Search for the cell housing the specified text and yield its [x, y] center coordinate. 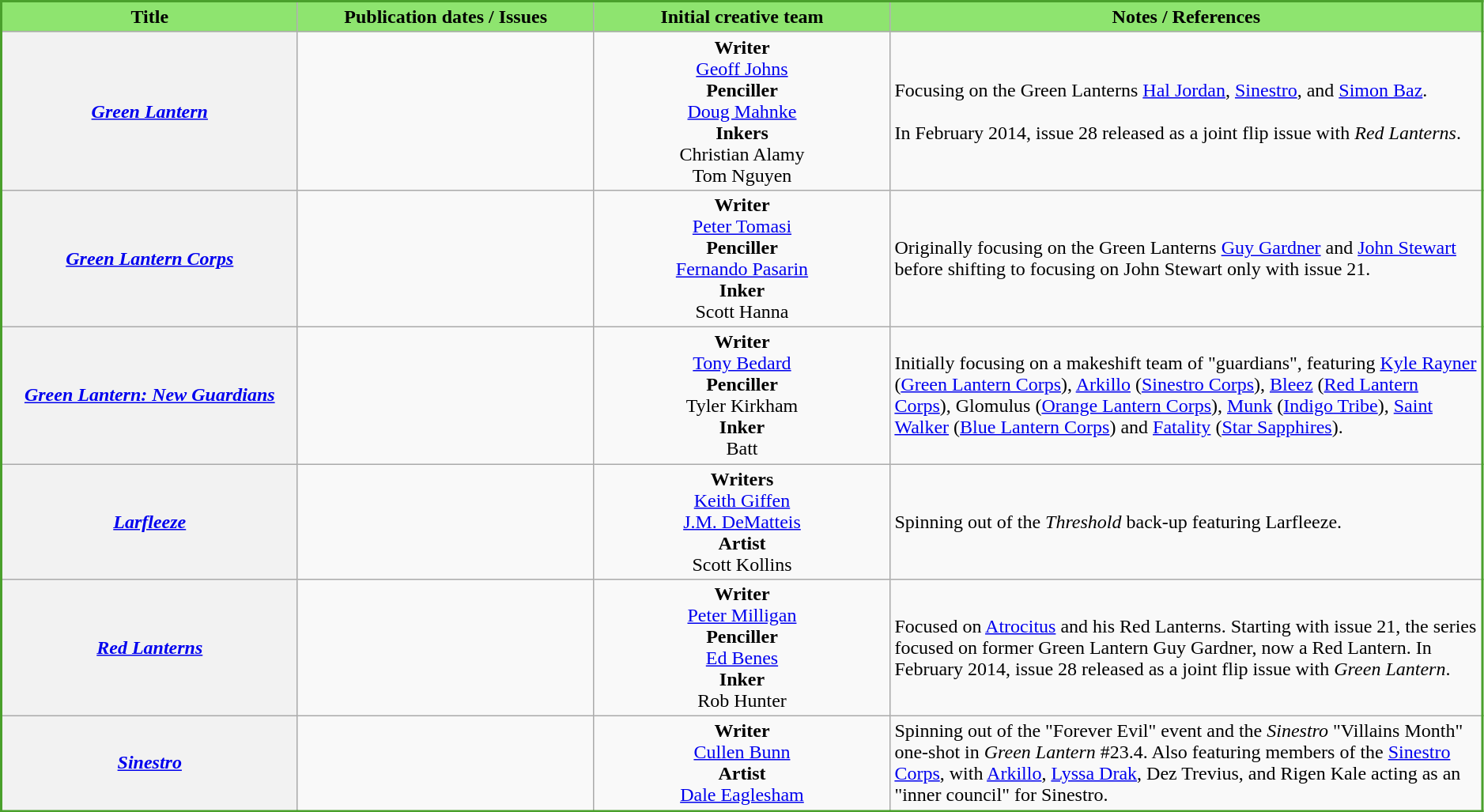
WriterPeter TomasiPencillerFernando PasarinInkerScott Hanna [742, 258]
Notes / References [1187, 17]
Initial creative team [742, 17]
WriterGeoff JohnsPencillerDoug MahnkeInkersChristian AlamyTom Nguyen [742, 111]
WriterPeter MilliganPencillerEd BenesInkerRob Hunter [742, 648]
Sinestro [150, 764]
WritersKeith GiffenJ.M. DeMatteisArtistScott Kollins [742, 521]
WriterTony BedardPencillerTyler KirkhamInkerBatt [742, 395]
Spinning out of the Threshold back-up featuring Larfleeze. [1187, 521]
Publication dates / Issues [446, 17]
Originally focusing on the Green Lanterns Guy Gardner and John Stewart before shifting to focusing on John Stewart only with issue 21. [1187, 258]
Larfleeze [150, 521]
Green Lantern: New Guardians [150, 395]
Red Lanterns [150, 648]
Title [150, 17]
Green Lantern [150, 111]
Green Lantern Corps [150, 258]
WriterCullen BunnArtistDale Eaglesham [742, 764]
Focusing on the Green Lanterns Hal Jordan, Sinestro, and Simon Baz.In February 2014, issue 28 released as a joint flip issue with Red Lanterns. [1187, 111]
